Capture the cell that displays the provided text and extract its [X, Y] central coordinate. 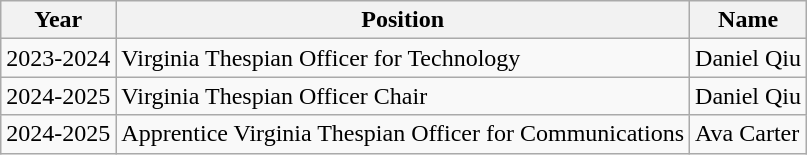
2023-2024 [58, 58]
Virginia Thespian Officer for Technology [403, 58]
Position [403, 20]
Year [58, 20]
Name [748, 20]
Apprentice Virginia Thespian Officer for Communications [403, 134]
Ava Carter [748, 134]
Virginia Thespian Officer Chair [403, 96]
